Extract the [X, Y] coordinate from the center of the cell holding the provided text.  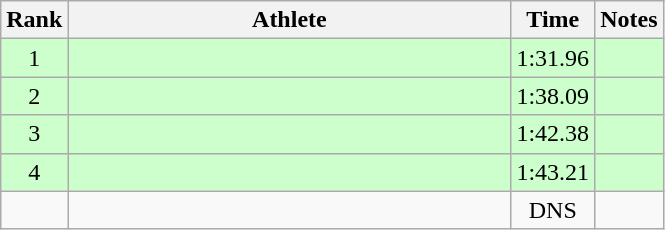
1:31.96 [553, 58]
Athlete [290, 20]
Rank [34, 20]
Time [553, 20]
1:38.09 [553, 96]
1:43.21 [553, 172]
1 [34, 58]
4 [34, 172]
1:42.38 [553, 134]
2 [34, 96]
3 [34, 134]
Notes [629, 20]
DNS [553, 210]
